Locate the cell with the specified text and output its [x, y] center coordinate. 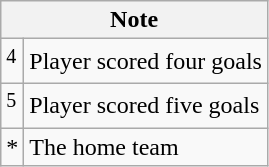
The home team [146, 147]
Player scored four goals [146, 62]
4 [12, 62]
* [12, 147]
Note [134, 20]
5 [12, 106]
Player scored five goals [146, 106]
